Determine the (x, y) coordinate at the center of the cell enclosing the given text.  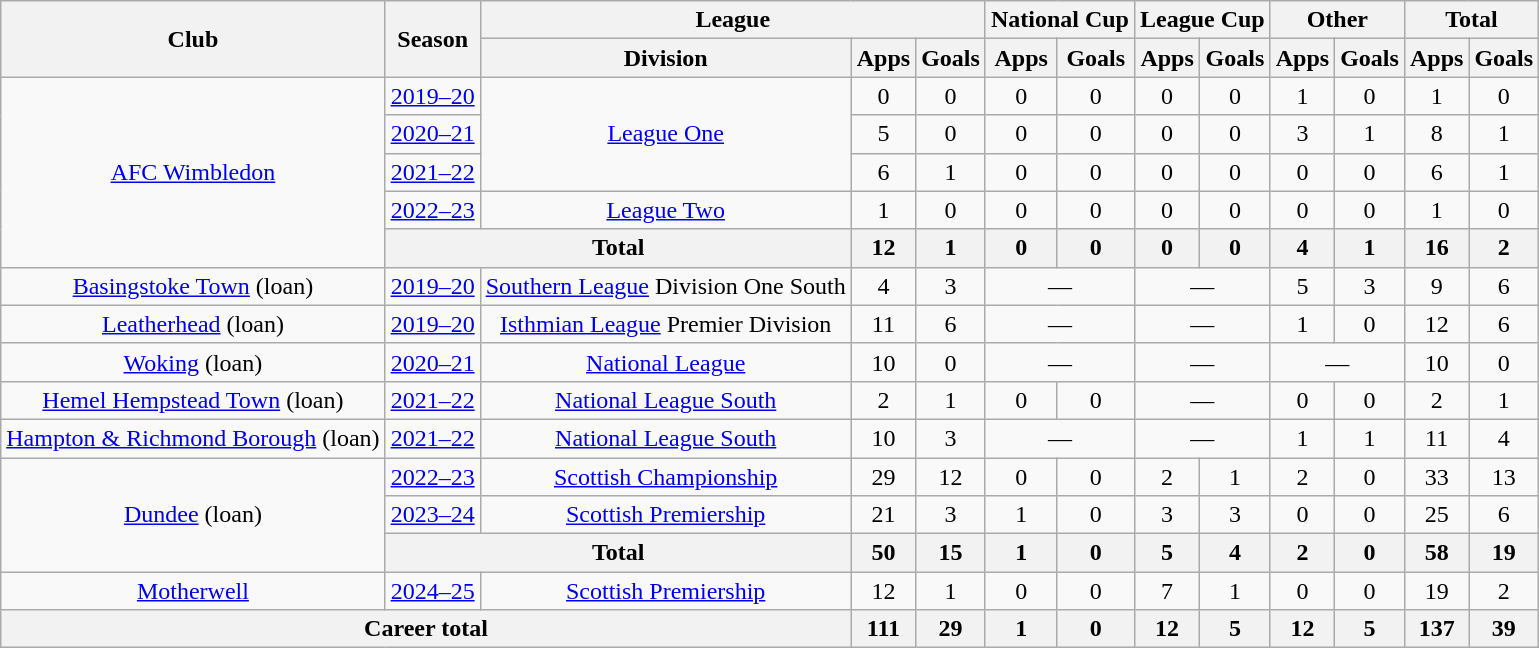
15 (951, 553)
Hemel Hempstead Town (loan) (193, 400)
Scottish Championship (666, 477)
Southern League Division One South (666, 286)
Motherwell (193, 591)
16 (1436, 248)
39 (1504, 629)
AFC Wimbledon (193, 172)
25 (1436, 515)
National League (666, 362)
Woking (loan) (193, 362)
13 (1504, 477)
Season (432, 39)
Hampton & Richmond Borough (loan) (193, 438)
8 (1436, 134)
Basingstoke Town (loan) (193, 286)
111 (883, 629)
Isthmian League Premier Division (666, 324)
21 (883, 515)
Dundee (loan) (193, 515)
50 (883, 553)
137 (1436, 629)
Career total (426, 629)
7 (1166, 591)
2023–24 (432, 515)
Leatherhead (loan) (193, 324)
League (732, 20)
58 (1436, 553)
League One (666, 134)
League Two (666, 210)
Division (666, 58)
Other (1337, 20)
Club (193, 39)
2024–25 (432, 591)
9 (1436, 286)
League Cup (1202, 20)
National Cup (1060, 20)
33 (1436, 477)
